Return (x, y) of the center of cell containing provided text 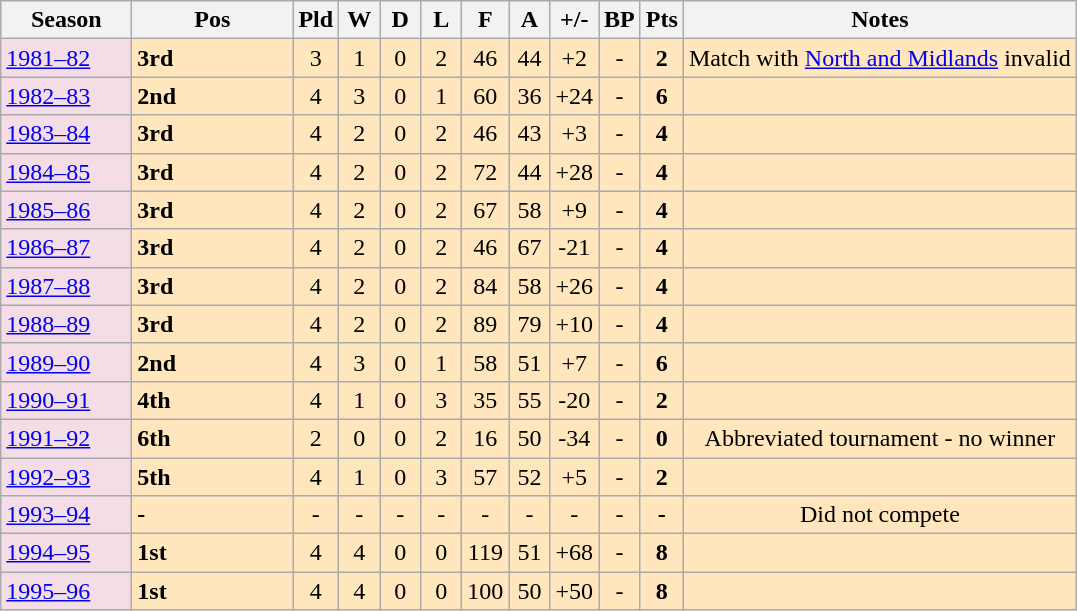
79 (530, 324)
72 (486, 172)
-34 (574, 438)
1992–93 (66, 477)
55 (530, 400)
1983–84 (66, 134)
1993–94 (66, 515)
Notes (880, 20)
A (530, 20)
Season (66, 20)
+10 (574, 324)
+24 (574, 96)
1990–91 (66, 400)
D (400, 20)
+3 (574, 134)
1984–85 (66, 172)
1995–96 (66, 591)
Pts (662, 20)
35 (486, 400)
36 (530, 96)
Pld (316, 20)
57 (486, 477)
Pos (212, 20)
1986–87 (66, 248)
5th (212, 477)
1981–82 (66, 58)
16 (486, 438)
60 (486, 96)
+9 (574, 210)
84 (486, 286)
1988–89 (66, 324)
1987–88 (66, 286)
1989–90 (66, 362)
1982–83 (66, 96)
6th (212, 438)
Abbreviated tournament - no winner (880, 438)
+50 (574, 591)
BP (620, 20)
W (360, 20)
L (442, 20)
1991–92 (66, 438)
100 (486, 591)
-20 (574, 400)
Did not compete (880, 515)
+2 (574, 58)
89 (486, 324)
4th (212, 400)
Match with North and Midlands invalid (880, 58)
119 (486, 553)
+26 (574, 286)
1985–86 (66, 210)
43 (530, 134)
+/- (574, 20)
+7 (574, 362)
52 (530, 477)
+68 (574, 553)
F (486, 20)
+5 (574, 477)
-21 (574, 248)
1994–95 (66, 553)
+28 (574, 172)
